Return the (x, y) coordinate for the center point of the cell that contains the specified text.  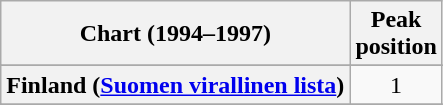
1 (396, 85)
Peak position (396, 34)
Chart (1994–1997) (176, 34)
Finland (Suomen virallinen lista) (176, 85)
